Pinpoint the cell where the given text exists, returning its [x, y] midpoint coordinate. 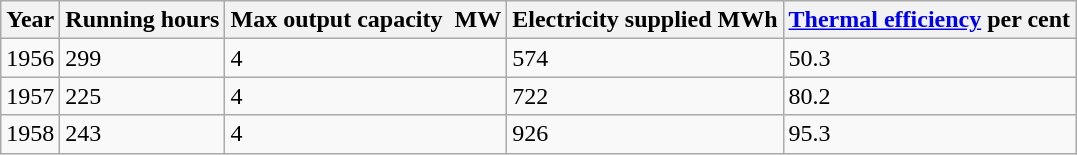
574 [645, 58]
243 [142, 134]
722 [645, 96]
1958 [30, 134]
1956 [30, 58]
95.3 [930, 134]
Year [30, 20]
1957 [30, 96]
926 [645, 134]
50.3 [930, 58]
80.2 [930, 96]
Max output capacity MW [366, 20]
225 [142, 96]
Thermal efficiency per cent [930, 20]
Electricity supplied MWh [645, 20]
299 [142, 58]
Running hours [142, 20]
